Extract the (X, Y) coordinate from the center of the cell holding the provided text.  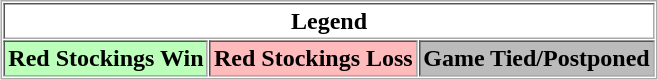
Game Tied/Postponed (536, 58)
Red Stockings Win (106, 58)
Legend (329, 21)
Red Stockings Loss (313, 58)
